Pinpoint the cell where the given text exists, returning its [x, y] midpoint coordinate. 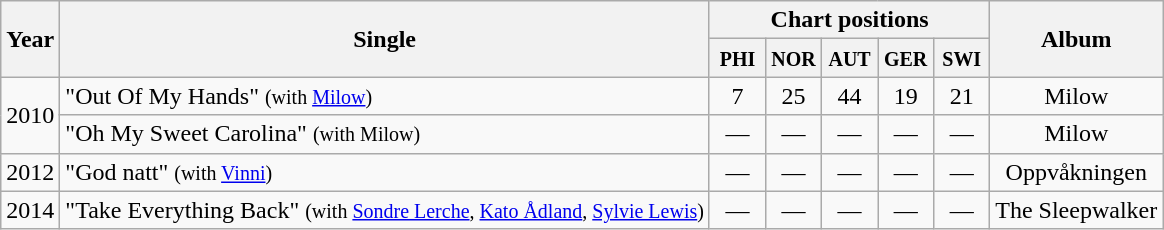
44 [850, 96]
25 [793, 96]
21 [962, 96]
PHI [737, 58]
2014 [30, 210]
The Sleepwalker [1076, 210]
GER [906, 58]
Chart positions [849, 20]
"Take Everything Back" (with Sondre Lerche, Kato Ådland, Sylvie Lewis) [385, 210]
2012 [30, 172]
Year [30, 39]
19 [906, 96]
Oppvåkningen [1076, 172]
SWI [962, 58]
2010 [30, 115]
Album [1076, 39]
Single [385, 39]
"Out Of My Hands" (with Milow) [385, 96]
AUT [850, 58]
"Oh My Sweet Carolina" (with Milow) [385, 134]
7 [737, 96]
NOR [793, 58]
"God natt" (with Vinni) [385, 172]
